Locate the cell with the specified text and output its (X, Y) center coordinate. 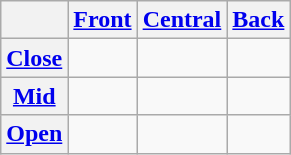
Front (102, 20)
Mid (34, 96)
Close (34, 58)
Back (258, 20)
Open (34, 134)
Central (182, 20)
